For the text-containing cell, return its midpoint in (x, y) coordinate format. 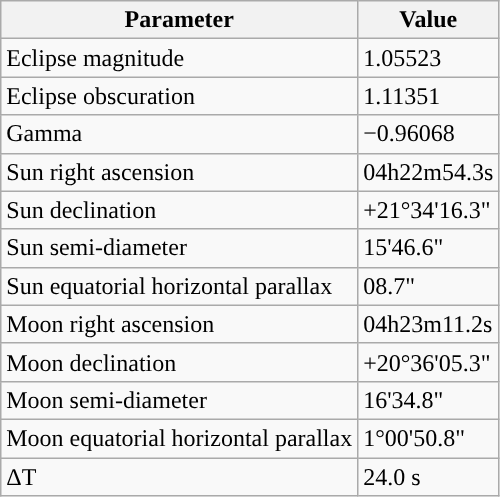
Sun equatorial horizontal parallax (180, 286)
Eclipse magnitude (180, 58)
08.7" (428, 286)
Parameter (180, 20)
04h23m11.2s (428, 324)
Eclipse obscuration (180, 96)
Moon declination (180, 362)
1°00'50.8" (428, 438)
04h22m54.3s (428, 172)
1.11351 (428, 96)
1.05523 (428, 58)
Sun right ascension (180, 172)
+21°34'16.3" (428, 210)
Gamma (180, 134)
Moon equatorial horizontal parallax (180, 438)
Value (428, 20)
15'46.6" (428, 248)
Sun semi-diameter (180, 248)
Sun declination (180, 210)
24.0 s (428, 477)
Moon semi-diameter (180, 400)
ΔT (180, 477)
+20°36'05.3" (428, 362)
16'34.8" (428, 400)
−0.96068 (428, 134)
Moon right ascension (180, 324)
